Return the [x, y] coordinate for the center point of the cell that contains the specified text.  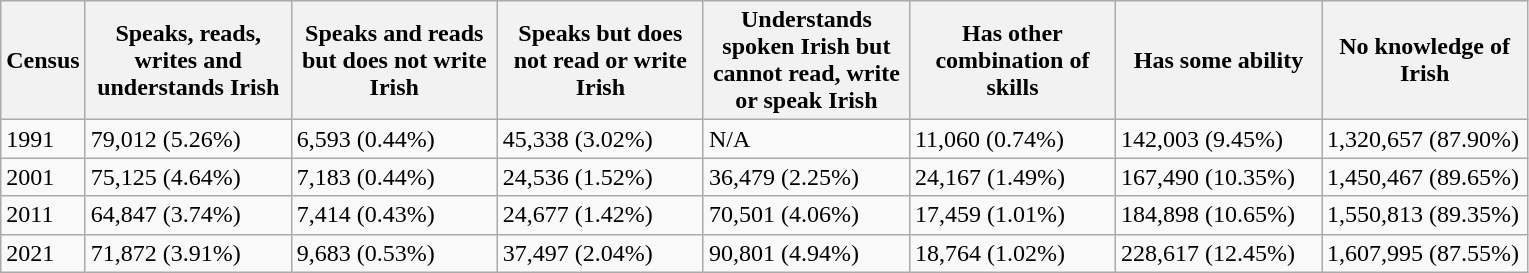
7,183 (0.44%) [394, 177]
Has some ability [1218, 60]
No knowledge of Irish [1425, 60]
167,490 (10.35%) [1218, 177]
2001 [43, 177]
Has other combination of skills [1012, 60]
24,677 (1.42%) [600, 215]
24,167 (1.49%) [1012, 177]
70,501 (4.06%) [806, 215]
Understands spoken Irish but cannot read, write or speak Irish [806, 60]
142,003 (9.45%) [1218, 139]
6,593 (0.44%) [394, 139]
45,338 (3.02%) [600, 139]
Speaks but does not read or write Irish [600, 60]
1,550,813 (89.35%) [1425, 215]
37,497 (2.04%) [600, 253]
9,683 (0.53%) [394, 253]
71,872 (3.91%) [188, 253]
18,764 (1.02%) [1012, 253]
1,607,995 (87.55%) [1425, 253]
2011 [43, 215]
17,459 (1.01%) [1012, 215]
1991 [43, 139]
Census [43, 60]
1,450,467 (89.65%) [1425, 177]
64,847 (3.74%) [188, 215]
7,414 (0.43%) [394, 215]
2021 [43, 253]
228,617 (12.45%) [1218, 253]
184,898 (10.65%) [1218, 215]
90,801 (4.94%) [806, 253]
1,320,657 (87.90%) [1425, 139]
11,060 (0.74%) [1012, 139]
Speaks, reads, writes and understands Irish [188, 60]
79,012 (5.26%) [188, 139]
75,125 (4.64%) [188, 177]
24,536 (1.52%) [600, 177]
36,479 (2.25%) [806, 177]
Speaks and reads but does not write Irish [394, 60]
N/A [806, 139]
